Capture the cell that displays the provided text and extract its (X, Y) central coordinate. 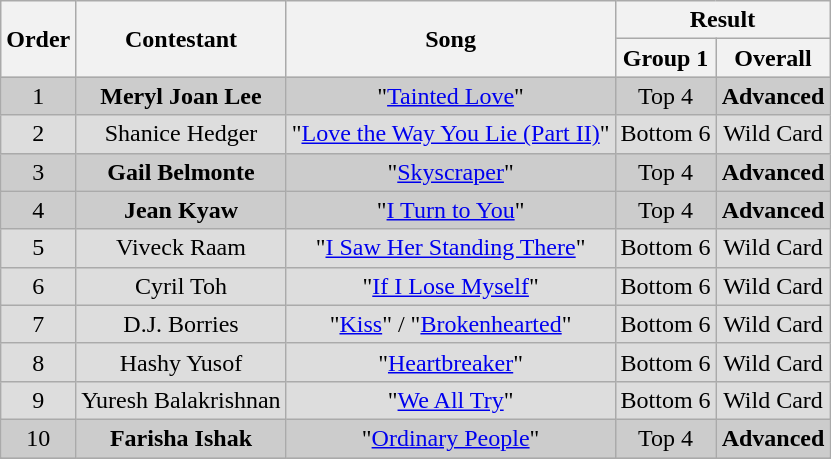
"I Saw Her Standing There" (450, 248)
9 (38, 400)
Viveck Raam (181, 248)
6 (38, 286)
8 (38, 362)
4 (38, 210)
1 (38, 96)
Shanice Hedger (181, 134)
Cyril Toh (181, 286)
Meryl Joan Lee (181, 96)
Gail Belmonte (181, 172)
"Heartbreaker" (450, 362)
"Ordinary People" (450, 438)
"Tainted Love" (450, 96)
2 (38, 134)
"We All Try" (450, 400)
Hashy Yusof (181, 362)
Order (38, 39)
5 (38, 248)
"Skyscraper" (450, 172)
"If I Lose Myself" (450, 286)
Yuresh Balakrishnan (181, 400)
Group 1 (666, 58)
Jean Kyaw (181, 210)
Song (450, 39)
7 (38, 324)
3 (38, 172)
"Kiss" / "Brokenhearted" (450, 324)
D.J. Borries (181, 324)
"I Turn to You" (450, 210)
Farisha Ishak (181, 438)
Result (722, 20)
Contestant (181, 39)
Overall (773, 58)
10 (38, 438)
"Love the Way You Lie (Part II)" (450, 134)
